Return the [X, Y] coordinate for the center point of the cell that contains the specified text.  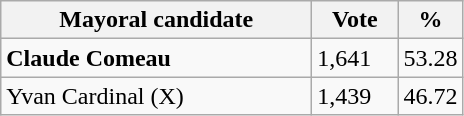
Claude Comeau [156, 58]
1,641 [355, 58]
% [430, 20]
Vote [355, 20]
Mayoral candidate [156, 20]
46.72 [430, 96]
1,439 [355, 96]
Yvan Cardinal (X) [156, 96]
53.28 [430, 58]
